From the cell containing the given text, extract its center point as [X, Y] coordinate. 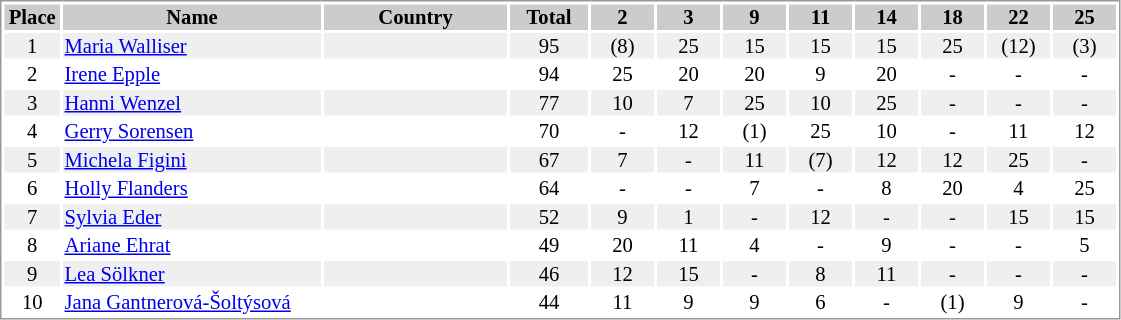
52 [549, 217]
Jana Gantnerová-Šoltýsová [192, 303]
18 [952, 17]
Ariane Ehrat [192, 245]
Name [192, 17]
Maria Walliser [192, 46]
Holly Flanders [192, 189]
Place [32, 17]
67 [549, 160]
Country [416, 17]
22 [1018, 17]
Sylvia Eder [192, 217]
Hanni Wenzel [192, 103]
94 [549, 75]
77 [549, 103]
(8) [622, 46]
95 [549, 46]
(7) [820, 160]
49 [549, 245]
46 [549, 274]
(12) [1018, 46]
70 [549, 131]
Lea Sölkner [192, 274]
Irene Epple [192, 75]
64 [549, 189]
44 [549, 303]
Gerry Sorensen [192, 131]
(3) [1084, 46]
14 [886, 17]
Total [549, 17]
Michela Figini [192, 160]
